Find where the given text appears and provide that cell's center as [x, y] coordinate. 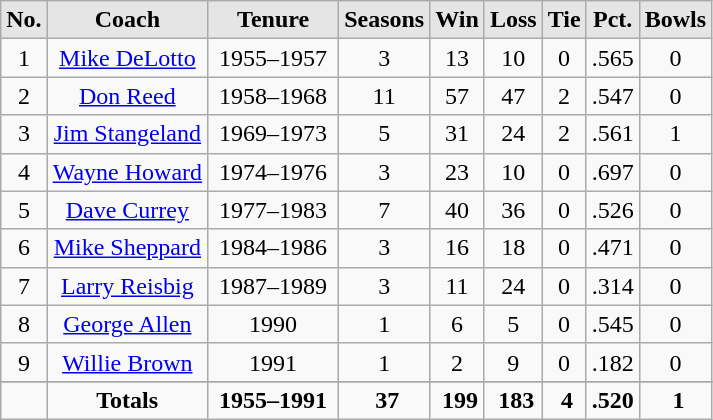
.526 [612, 210]
.565 [612, 58]
40 [458, 210]
47 [513, 96]
Tie [564, 20]
1984–1986 [274, 248]
.520 [612, 400]
Pct. [612, 20]
1991 [274, 362]
Larry Reisbig [127, 286]
No. [24, 20]
1987–1989 [274, 286]
.182 [612, 362]
1990 [274, 324]
57 [458, 96]
Tenure [274, 20]
.471 [612, 248]
31 [458, 134]
13 [458, 58]
8 [24, 324]
Bowls [675, 20]
Mike Sheppard [127, 248]
Don Reed [127, 96]
.545 [612, 324]
37 [384, 400]
Dave Currey [127, 210]
1977–1983 [274, 210]
1974–1976 [274, 172]
.697 [612, 172]
36 [513, 210]
Coach [127, 20]
Willie Brown [127, 362]
.561 [612, 134]
1958–1968 [274, 96]
.547 [612, 96]
George Allen [127, 324]
1955–1957 [274, 58]
18 [513, 248]
.314 [612, 286]
23 [458, 172]
Loss [513, 20]
Mike DeLotto [127, 58]
183 [513, 400]
Seasons [384, 20]
Totals [127, 400]
1969–1973 [274, 134]
199 [458, 400]
Jim Stangeland [127, 134]
16 [458, 248]
Win [458, 20]
1955–1991 [274, 400]
Wayne Howard [127, 172]
